Output the (X, Y) coordinate of the center of the cell containing the given text.  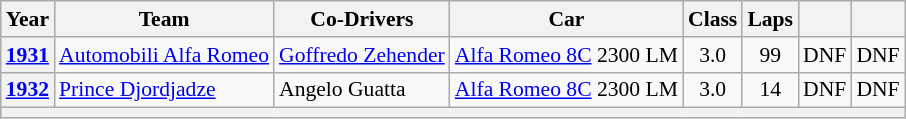
Car (566, 19)
Angelo Guatta (362, 90)
1932 (28, 90)
Class (712, 19)
Laps (770, 19)
Co-Drivers (362, 19)
Goffredo Zehender (362, 55)
Team (164, 19)
99 (770, 55)
Year (28, 19)
Prince Djordjadze (164, 90)
14 (770, 90)
Automobili Alfa Romeo (164, 55)
1931 (28, 55)
